Pinpoint the cell where the given text exists, returning its [X, Y] midpoint coordinate. 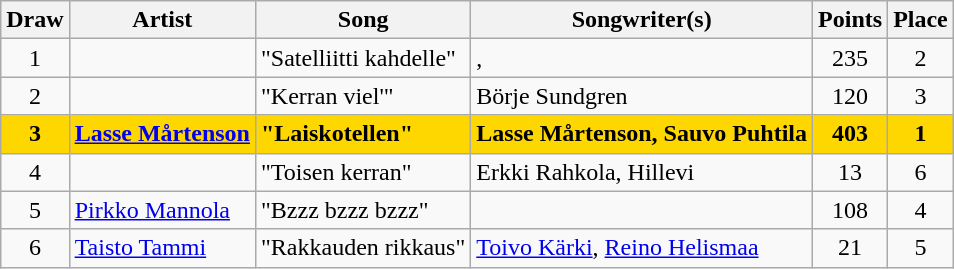
Songwriter(s) [642, 20]
403 [850, 134]
"Toisen kerran" [362, 172]
Points [850, 20]
"Laiskotellen" [362, 134]
120 [850, 96]
"Bzzz bzzz bzzz" [362, 210]
Lasse Mårtenson, Sauvo Puhtila [642, 134]
Toivo Kärki, Reino Helismaa [642, 248]
Artist [162, 20]
Pirkko Mannola [162, 210]
Börje Sundgren [642, 96]
"Rakkauden rikkaus" [362, 248]
Taisto Tammi [162, 248]
"Kerran viel'" [362, 96]
21 [850, 248]
108 [850, 210]
"Satelliitti kahdelle" [362, 58]
Place [921, 20]
235 [850, 58]
, [642, 58]
Song [362, 20]
Draw [35, 20]
Erkki Rahkola, Hillevi [642, 172]
13 [850, 172]
Lasse Mårtenson [162, 134]
